Locate the cell with the specified text and output its [x, y] center coordinate. 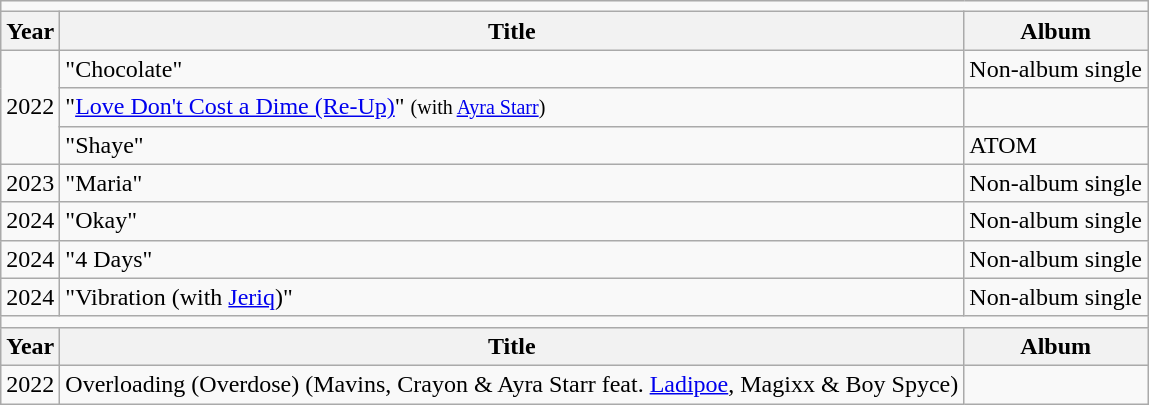
"Okay" [512, 221]
"Shaye" [512, 145]
2023 [30, 183]
"Love Don't Cost a Dime (Re-Up)" (with Ayra Starr) [512, 107]
ATOM [1056, 145]
"Maria" [512, 183]
Overloading (Overdose) (Mavins, Crayon & Ayra Starr feat. Ladipoe, Magixx & Boy Spyce) [512, 384]
"Chocolate" [512, 69]
"Vibration (with Jeriq)" [512, 297]
"4 Days" [512, 259]
